Scan for the cell matching the given text and deliver its (x, y) coordinate at center. 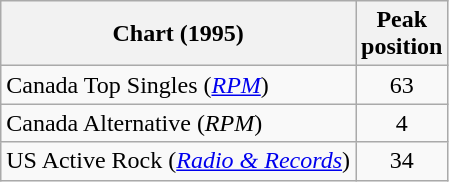
Chart (1995) (178, 34)
4 (402, 123)
63 (402, 85)
US Active Rock (Radio & Records) (178, 161)
Canada Alternative (RPM) (178, 123)
34 (402, 161)
Peakposition (402, 34)
Canada Top Singles (RPM) (178, 85)
